Provide the (X, Y) coordinate of the cell's center where the given text is located.  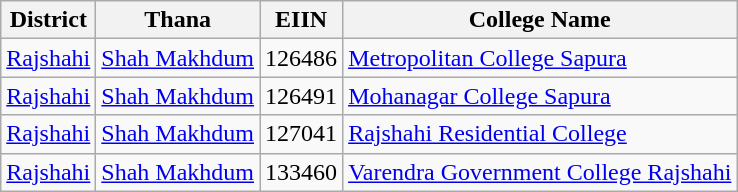
Mohanagar College Sapura (540, 96)
College Name (540, 20)
Thana (178, 20)
133460 (302, 172)
Varendra Government College Rajshahi (540, 172)
126486 (302, 58)
127041 (302, 134)
EIIN (302, 20)
Metropolitan College Sapura (540, 58)
District (48, 20)
126491 (302, 96)
Rajshahi Residential College (540, 134)
